Find where the given text appears and provide that cell's center as (X, Y) coordinate. 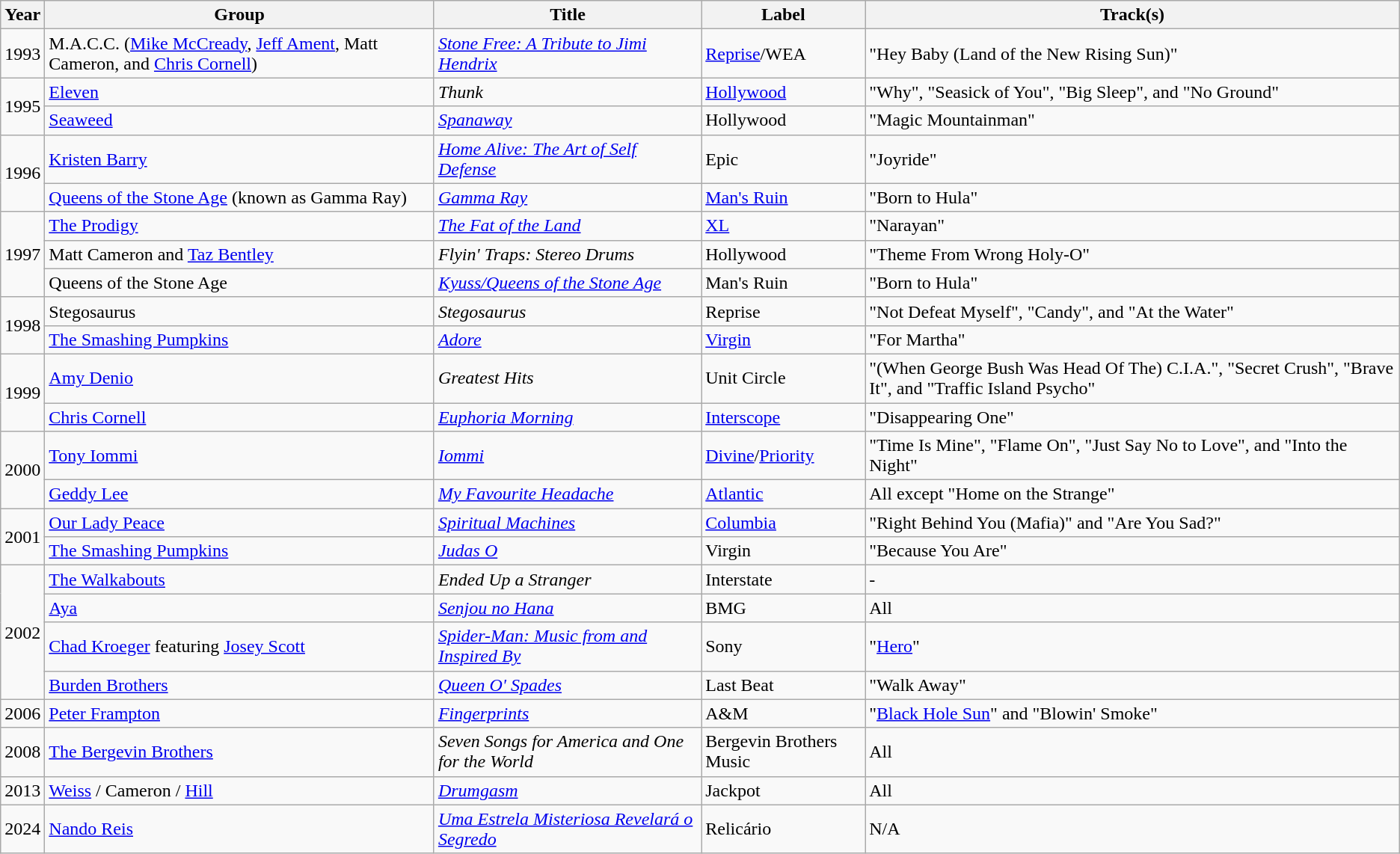
"Right Behind You (Mafia)" and "Are You Sad?" (1132, 523)
Columbia (784, 523)
Stone Free: A Tribute to Jimi Hendrix (567, 54)
Unit Circle (784, 378)
All except "Home on the Strange" (1132, 494)
Adore (567, 340)
Reprise/WEA (784, 54)
2013 (22, 790)
BMG (784, 608)
Tony Iommi (239, 456)
Flyin' Traps: Stereo Drums (567, 254)
"Time Is Mine", "Flame On", "Just Say No to Love", and "Into the Night" (1132, 456)
Eleven (239, 92)
2024 (22, 829)
Queen O' Spades (567, 685)
Label (784, 15)
Judas O (567, 551)
"Because You Are" (1132, 551)
Spanaway (567, 120)
Relicário (784, 829)
Iommi (567, 456)
Track(s) (1132, 15)
1997 (22, 254)
Our Lady Peace (239, 523)
Epic (784, 159)
Drumgasm (567, 790)
1996 (22, 173)
Divine/Priority (784, 456)
XL (784, 226)
A&M (784, 713)
2000 (22, 470)
The Fat of the Land (567, 226)
"Magic Mountainman" (1132, 120)
Queens of the Stone Age (239, 283)
Sony (784, 646)
"Hey Baby (Land of the New Rising Sun)" (1132, 54)
2008 (22, 752)
1993 (22, 54)
My Favourite Headache (567, 494)
Burden Brothers (239, 685)
M.A.C.C. (Mike McCready, Jeff Ament, Matt Cameron, and Chris Cornell) (239, 54)
Aya (239, 608)
"Not Defeat Myself", "Candy", and "At the Water" (1132, 311)
Kyuss/Queens of the Stone Age (567, 283)
Chad Kroeger featuring Josey Scott (239, 646)
Spider-Man: Music from and Inspired By (567, 646)
- (1132, 580)
2001 (22, 537)
Spiritual Machines (567, 523)
"(When George Bush Was Head Of The) C.I.A.", "Secret Crush", "Brave It", and "Traffic Island Psycho" (1132, 378)
"Disappearing One" (1132, 417)
Year (22, 15)
N/A (1132, 829)
Euphoria Morning (567, 417)
Geddy Lee (239, 494)
Bergevin Brothers Music (784, 752)
Kristen Barry (239, 159)
Gamma Ray (567, 197)
"Joyride" (1132, 159)
Home Alive: The Art of Self Defense (567, 159)
The Walkabouts (239, 580)
Fingerprints (567, 713)
1998 (22, 325)
The Bergevin Brothers (239, 752)
"For Martha" (1132, 340)
1999 (22, 392)
The Prodigy (239, 226)
"Black Hole Sun" and "Blowin' Smoke" (1132, 713)
Jackpot (784, 790)
Weiss / Cameron / Hill (239, 790)
"Theme From Wrong Holy-O" (1132, 254)
1995 (22, 106)
Group (239, 15)
Peter Frampton (239, 713)
2006 (22, 713)
2002 (22, 633)
Queens of the Stone Age (known as Gamma Ray) (239, 197)
Ended Up a Stranger (567, 580)
Uma Estrela Misteriosa Revelará o Segredo (567, 829)
Seven Songs for America and One for the World (567, 752)
Reprise (784, 311)
"Why", "Seasick of You", "Big Sleep", and "No Ground" (1132, 92)
"Narayan" (1132, 226)
Chris Cornell (239, 417)
Seaweed (239, 120)
Greatest Hits (567, 378)
Interstate (784, 580)
Interscope (784, 417)
Last Beat (784, 685)
Matt Cameron and Taz Bentley (239, 254)
"Hero" (1132, 646)
Thunk (567, 92)
Senjou no Hana (567, 608)
Atlantic (784, 494)
Nando Reis (239, 829)
Title (567, 15)
Amy Denio (239, 378)
"Walk Away" (1132, 685)
